Provide the (X, Y) coordinate of the cell's center where the given text is located.  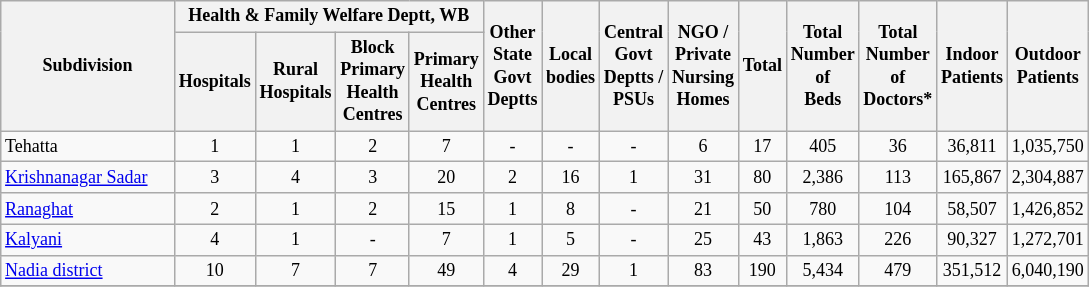
43 (762, 240)
8 (571, 208)
36 (898, 146)
OutdoorPatients (1048, 66)
2,304,887 (1048, 178)
113 (898, 178)
17 (762, 146)
104 (898, 208)
16 (571, 178)
50 (762, 208)
6,040,190 (1048, 270)
Tehatta (88, 146)
CentralGovtDeptts /PSUs (633, 66)
5 (571, 240)
226 (898, 240)
PrimaryHealthCentres (446, 82)
RuralHospitals (296, 82)
5,434 (822, 270)
90,327 (972, 240)
165,867 (972, 178)
83 (704, 270)
6 (704, 146)
Nadia district (88, 270)
BlockPrimaryHealthCentres (373, 82)
IndoorPatients (972, 66)
1,426,852 (1048, 208)
31 (704, 178)
Health & Family Welfare Deptt, WB (328, 16)
351,512 (972, 270)
405 (822, 146)
TotalNumberofDoctors* (898, 66)
36,811 (972, 146)
49 (446, 270)
479 (898, 270)
15 (446, 208)
21 (704, 208)
Krishnanagar Sadar (88, 178)
1,035,750 (1048, 146)
Localbodies (571, 66)
Hospitals (214, 82)
Kalyani (88, 240)
Subdivision (88, 66)
Ranaghat (88, 208)
1,272,701 (1048, 240)
58,507 (972, 208)
780 (822, 208)
20 (446, 178)
2,386 (822, 178)
25 (704, 240)
Total (762, 66)
80 (762, 178)
OtherStateGovtDeptts (512, 66)
1,863 (822, 240)
190 (762, 270)
29 (571, 270)
TotalNumberofBeds (822, 66)
10 (214, 270)
NGO /PrivateNursingHomes (704, 66)
